Return the [x, y] coordinate for the center point of the cell that contains the specified text.  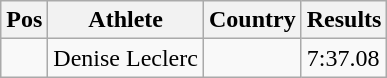
Results [344, 20]
Country [252, 20]
Denise Leclerc [126, 58]
7:37.08 [344, 58]
Pos [24, 20]
Athlete [126, 20]
